For the text-containing cell, return its midpoint in [X, Y] coordinate format. 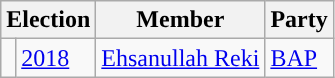
Election [48, 20]
BAP [299, 58]
Ehsanullah Reki [180, 58]
Member [180, 20]
2018 [56, 58]
Party [299, 20]
